Provide the [X, Y] coordinate of the cell's center where the given text is located.  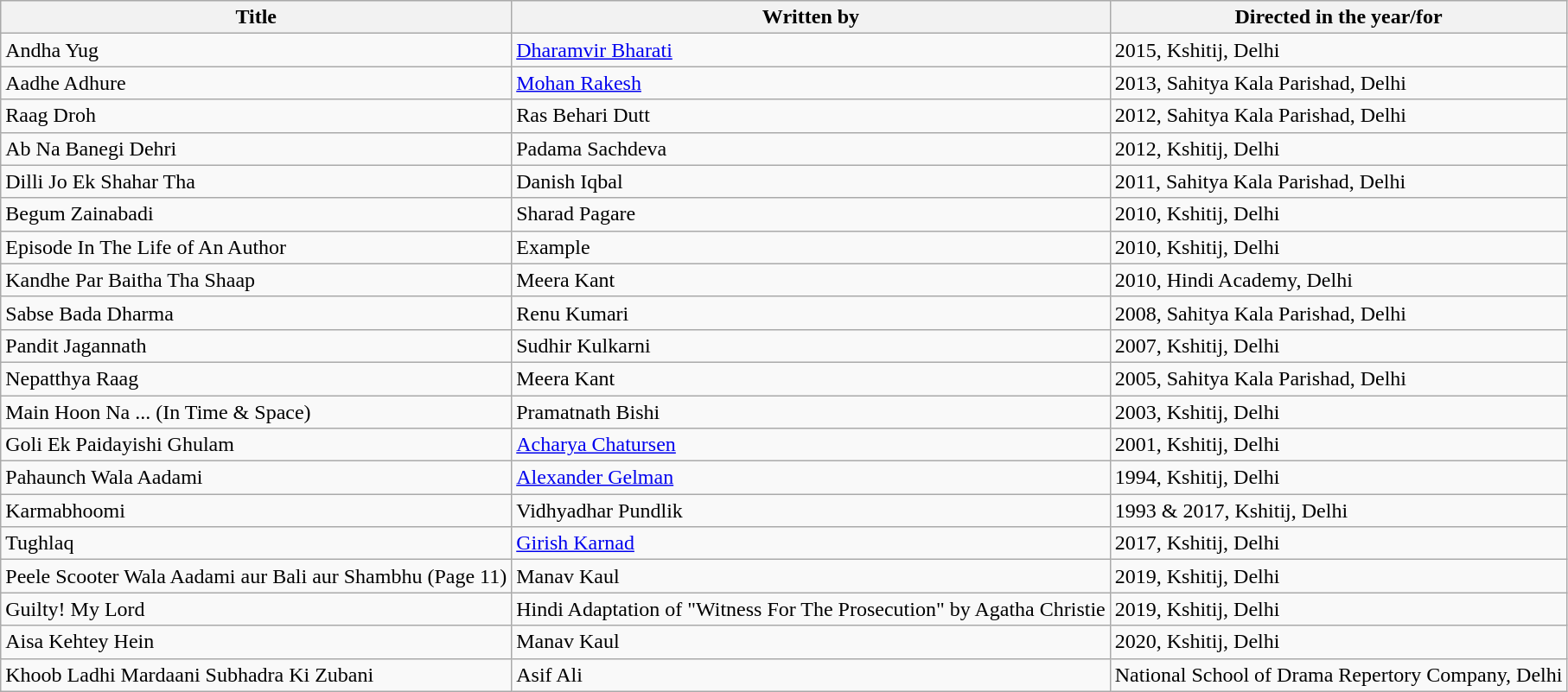
2017, Kshitij, Delhi [1338, 543]
Dilli Jo Ek Shahar Tha [256, 181]
Tughlaq [256, 543]
Vidhyadhar Pundlik [811, 511]
Directed in the year/for [1338, 17]
1994, Kshitij, Delhi [1338, 478]
Pahaunch Wala Aadami [256, 478]
2012, Sahitya Kala Parishad, Delhi [1338, 116]
2005, Sahitya Kala Parishad, Delhi [1338, 378]
Aadhe Adhure [256, 83]
Pandit Jagannath [256, 346]
2013, Sahitya Kala Parishad, Delhi [1338, 83]
Sabse Bada Dharma [256, 313]
Renu Kumari [811, 313]
Raag Droh [256, 116]
Guilty! My Lord [256, 609]
Girish Karnad [811, 543]
Sharad Pagare [811, 214]
2011, Sahitya Kala Parishad, Delhi [1338, 181]
Main Hoon Na ... (In Time & Space) [256, 412]
Aisa Kehtey Hein [256, 642]
Danish Iqbal [811, 181]
Dharamvir Bharati [811, 50]
Karmabhoomi [256, 511]
Alexander Gelman [811, 478]
Pramatnath Bishi [811, 412]
2007, Kshitij, Delhi [1338, 346]
Padama Sachdeva [811, 149]
Goli Ek Paidayishi Ghulam [256, 445]
1993 & 2017, Kshitij, Delhi [1338, 511]
2020, Kshitij, Delhi [1338, 642]
Example [811, 247]
2010, Hindi Academy, Delhi [1338, 280]
Khoob Ladhi Mardaani Subhadra Ki Zubani [256, 675]
2012, Kshitij, Delhi [1338, 149]
Ras Behari Dutt [811, 116]
Begum Zainabadi [256, 214]
Kandhe Par Baitha Tha Shaap [256, 280]
Sudhir Kulkarni [811, 346]
National School of Drama Repertory Company, Delhi [1338, 675]
Andha Yug [256, 50]
2003, Kshitij, Delhi [1338, 412]
Written by [811, 17]
2015, Kshitij, Delhi [1338, 50]
Ab Na Banegi Dehri [256, 149]
2001, Kshitij, Delhi [1338, 445]
2008, Sahitya Kala Parishad, Delhi [1338, 313]
Hindi Adaptation of "Witness For The Prosecution" by Agatha Christie [811, 609]
Episode In The Life of An Author [256, 247]
Peele Scooter Wala Aadami aur Bali aur Shambhu (Page 11) [256, 576]
Mohan Rakesh [811, 83]
Asif Ali [811, 675]
Nepatthya Raag [256, 378]
Acharya Chatursen [811, 445]
Title [256, 17]
